Return (x, y) of the center of cell containing provided text 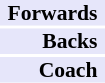
Forwards (52, 13)
Backs (52, 41)
Coach (52, 70)
